Return [X, Y] of the center of cell containing provided text 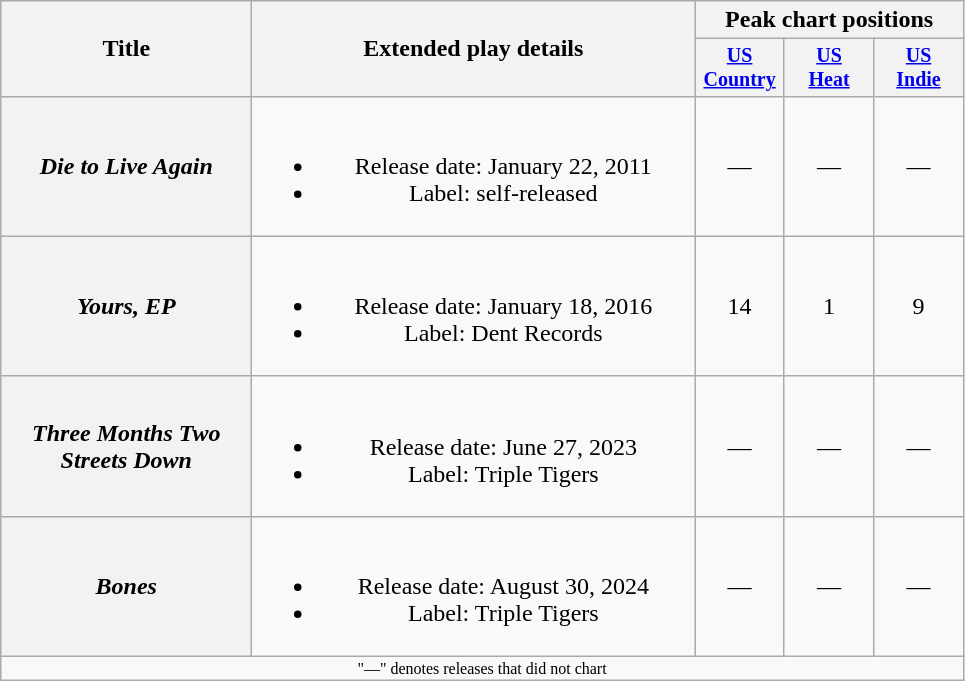
Three Months Two Streets Down [126, 446]
Release date: January 18, 2016Label: Dent Records [474, 306]
Yours, EP [126, 306]
USIndie [918, 68]
Release date: June 27, 2023Label: Triple Tigers [474, 446]
US Country [740, 68]
Bones [126, 586]
14 [740, 306]
Die to Live Again [126, 166]
9 [918, 306]
"—" denotes releases that did not chart [482, 669]
USHeat [828, 68]
Release date: January 22, 2011Label: self-released [474, 166]
Release date: August 30, 2024Label: Triple Tigers [474, 586]
1 [828, 306]
Extended play details [474, 49]
Title [126, 49]
Peak chart positions [829, 20]
